Return (x, y) of the center of cell containing provided text 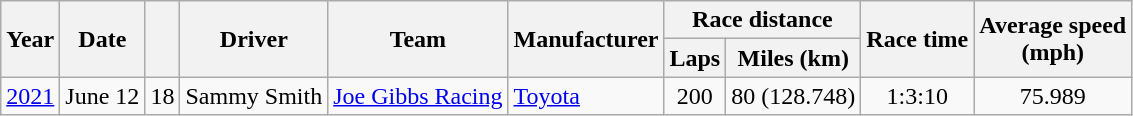
Date (102, 39)
Driver (254, 39)
Team (418, 39)
75.989 (1053, 96)
Race distance (762, 20)
Joe Gibbs Racing (418, 96)
2021 (30, 96)
Average speed(mph) (1053, 39)
Sammy Smith (254, 96)
1:3:10 (918, 96)
Miles (km) (794, 58)
June 12 (102, 96)
80 (128.748) (794, 96)
Race time (918, 39)
Laps (695, 58)
Manufacturer (586, 39)
Year (30, 39)
200 (695, 96)
18 (162, 96)
Toyota (586, 96)
